Capture the cell that displays the provided text and extract its [x, y] central coordinate. 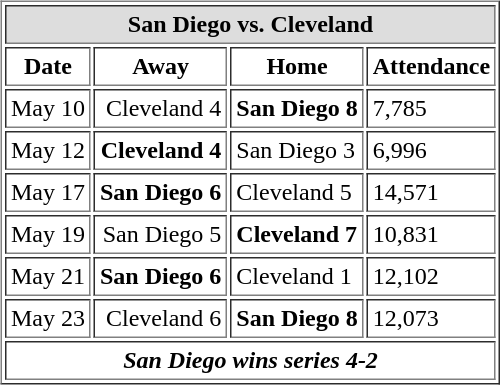
14,571 [432, 192]
6,996 [432, 150]
Cleveland 5 [296, 192]
May 12 [48, 150]
Cleveland 1 [296, 276]
San Diego wins series 4-2 [250, 360]
12,102 [432, 276]
San Diego 5 [160, 234]
10,831 [432, 234]
San Diego vs. Cleveland [250, 24]
Cleveland 7 [296, 234]
Attendance [432, 66]
Away [160, 66]
San Diego 3 [296, 150]
Date [48, 66]
May 10 [48, 108]
May 19 [48, 234]
12,073 [432, 318]
May 17 [48, 192]
May 21 [48, 276]
7,785 [432, 108]
Home [296, 66]
Cleveland 6 [160, 318]
May 23 [48, 318]
